Extract the (x, y) coordinate from the center of the cell holding the provided text.  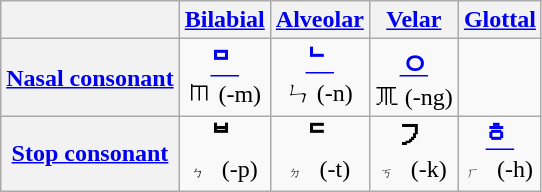
Alveolar (320, 20)
Bilabial (224, 20)
ᄒ ㆷ (-h) (500, 154)
ㅇ ㆭ (-ng) (414, 78)
Nasal consonant (90, 78)
Glottal (500, 20)
Velar (414, 20)
ᄀ ㆶ (-k) (414, 154)
Stop consonant (90, 154)
ᄂ ㄣ (-n) (320, 78)
ᄇ ㆴ (-p) (224, 154)
ᄃ ㆵ (-t) (320, 154)
ᄆ ㆬ (-m) (224, 78)
